Return the [X, Y] coordinate for the center point of the cell that contains the specified text.  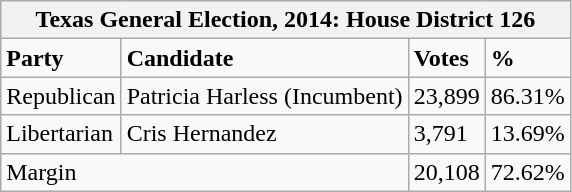
% [528, 58]
Republican [61, 96]
3,791 [446, 134]
Candidate [264, 58]
Margin [204, 172]
20,108 [446, 172]
Libertarian [61, 134]
Party [61, 58]
Patricia Harless (Incumbent) [264, 96]
72.62% [528, 172]
23,899 [446, 96]
86.31% [528, 96]
Cris Hernandez [264, 134]
Texas General Election, 2014: House District 126 [286, 20]
Votes [446, 58]
13.69% [528, 134]
